Detect which cell encompasses the target text, then output its [X, Y] center coordinate. 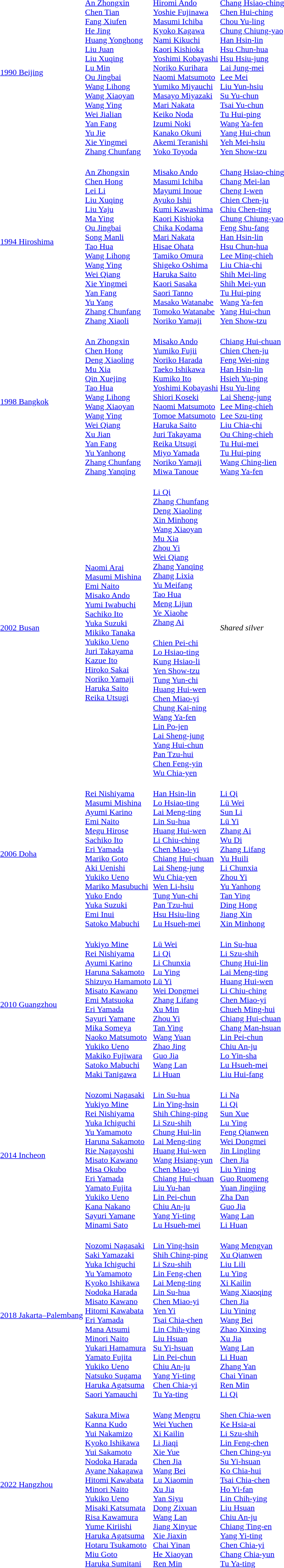
Lü WeiLi QiLi ChunxiaLu YingLü YiWei DongmeiZhang LifangXu MinZhou YiTan YingWang YuanZhao JingGuo JiaWang LanLi Huan [186, 1005]
Li QiZhang ChunfangDeng XiaolingXin MinhongWang XiaoyanMu XiaZhou YiWei QiangZhang YanqingZhang LixiaYu MeifangTao HuaMeng LijunYe XiaoheZhang Ai [186, 553]
